Return [x, y] of the center of cell containing provided text 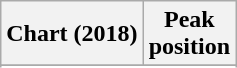
Chart (2018) [72, 34]
Peakposition [189, 34]
